Locate the cell with the specified text and output its [X, Y] center coordinate. 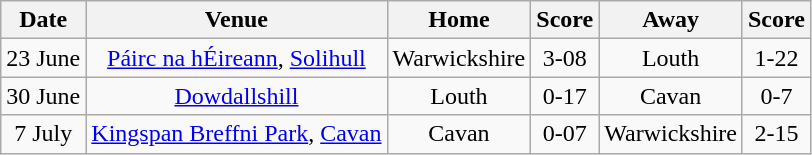
7 July [44, 134]
30 June [44, 96]
1-22 [776, 58]
Date [44, 20]
0-17 [565, 96]
Páirc na hÉireann, Solihull [236, 58]
Away [671, 20]
Venue [236, 20]
0-07 [565, 134]
Home [459, 20]
0-7 [776, 96]
23 June [44, 58]
3-08 [565, 58]
Kingspan Breffni Park, Cavan [236, 134]
2-15 [776, 134]
Dowdallshill [236, 96]
